For the text-containing cell, return its midpoint in (x, y) coordinate format. 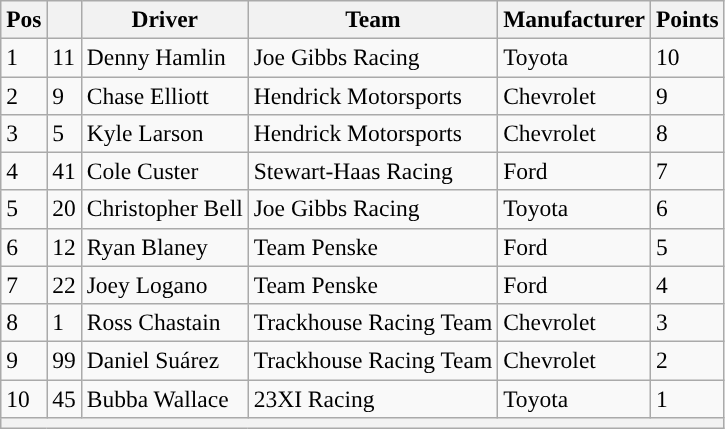
Points (687, 19)
Ross Chastain (164, 322)
12 (64, 247)
Bubba Wallace (164, 398)
Manufacturer (574, 19)
99 (64, 360)
41 (64, 171)
20 (64, 209)
Stewart-Haas Racing (372, 171)
Denny Hamlin (164, 57)
Daniel Suárez (164, 360)
Ryan Blaney (164, 247)
Chase Elliott (164, 95)
Joey Logano (164, 285)
45 (64, 398)
Team (372, 19)
Kyle Larson (164, 133)
22 (64, 285)
Cole Custer (164, 171)
Driver (164, 19)
Pos (24, 19)
Christopher Bell (164, 209)
11 (64, 57)
23XI Racing (372, 398)
